For the text-containing cell, return its midpoint in [X, Y] coordinate format. 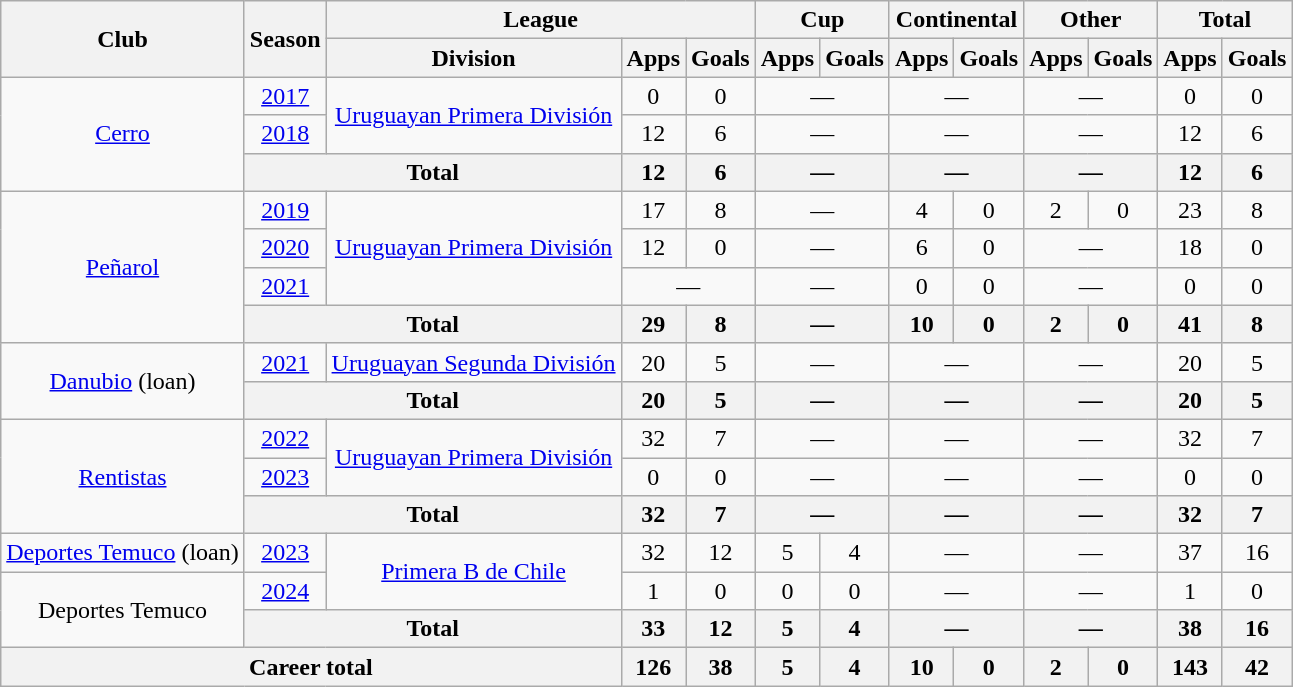
Continental [956, 20]
Uruguayan Segunda División [474, 362]
126 [653, 667]
Division [474, 58]
Other [1091, 20]
2017 [285, 96]
2020 [285, 248]
37 [1190, 553]
Primera B de Chile [474, 572]
23 [1190, 210]
Danubio (loan) [123, 381]
41 [1190, 324]
Cerro [123, 134]
Cup [822, 20]
2024 [285, 591]
Club [123, 39]
2018 [285, 134]
143 [1190, 667]
Career total [311, 667]
33 [653, 629]
League [540, 20]
18 [1190, 248]
42 [1257, 667]
29 [653, 324]
17 [653, 210]
Rentistas [123, 476]
Deportes Temuco [123, 610]
2019 [285, 210]
Peñarol [123, 267]
Season [285, 39]
2022 [285, 438]
Deportes Temuco (loan) [123, 553]
